Provide the (X, Y) coordinate of the cell's center where the given text is located.  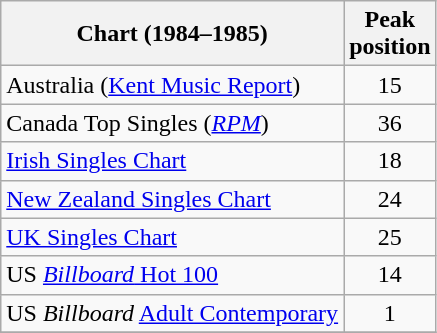
Canada Top Singles (RPM) (172, 123)
US Billboard Hot 100 (172, 275)
14 (390, 275)
36 (390, 123)
15 (390, 85)
UK Singles Chart (172, 237)
New Zealand Singles Chart (172, 199)
24 (390, 199)
Peakposition (390, 34)
18 (390, 161)
US Billboard Adult Contemporary (172, 313)
Chart (1984–1985) (172, 34)
Irish Singles Chart (172, 161)
1 (390, 313)
25 (390, 237)
Australia (Kent Music Report) (172, 85)
